Search for the cell housing the specified text and yield its (x, y) center coordinate. 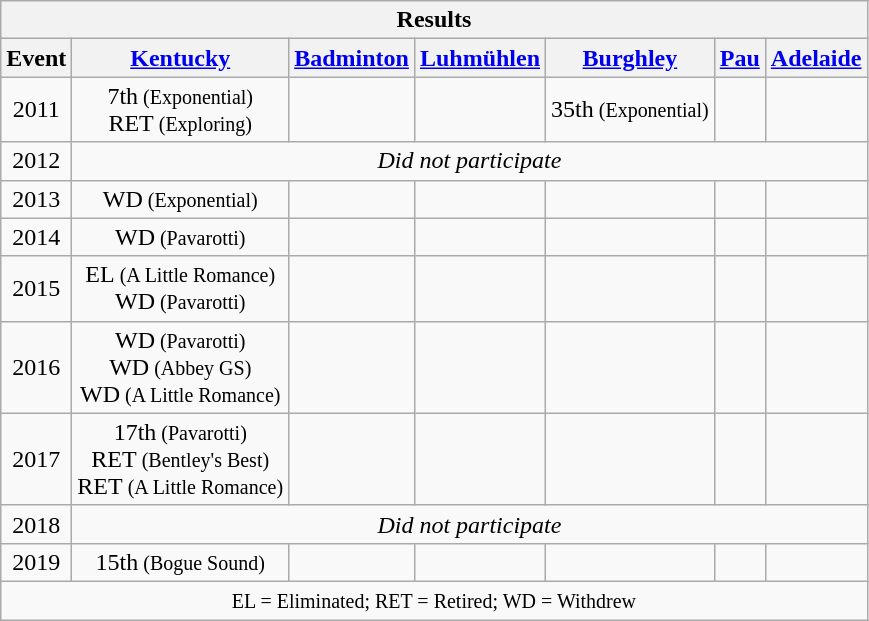
Luhmühlen (480, 58)
2011 (36, 110)
2019 (36, 562)
Badminton (352, 58)
7th (Exponential)RET (Exploring) (180, 110)
Kentucky (180, 58)
WD (Exponential) (180, 199)
Event (36, 58)
2018 (36, 524)
Adelaide (816, 58)
EL (A Little Romance)WD (Pavarotti) (180, 288)
WD (Pavarotti) (180, 237)
2012 (36, 161)
Pau (740, 58)
Burghley (630, 58)
2013 (36, 199)
2016 (36, 367)
35th (Exponential) (630, 110)
WD (Pavarotti)WD (Abbey GS)WD (A Little Romance) (180, 367)
2014 (36, 237)
EL = Eliminated; RET = Retired; WD = Withdrew (434, 600)
15th (Bogue Sound) (180, 562)
2017 (36, 459)
17th (Pavarotti)RET (Bentley's Best)RET (A Little Romance) (180, 459)
Results (434, 20)
2015 (36, 288)
